Capture the cell that displays the provided text and extract its [x, y] central coordinate. 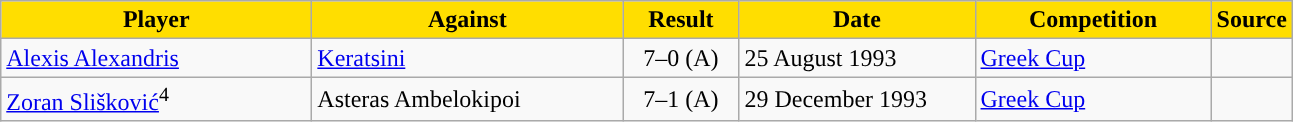
Competition [1093, 20]
7–1 (A) [681, 100]
25 August 1993 [857, 58]
Alexis Alexandris [156, 58]
Keratsini [468, 58]
Against [468, 20]
Zoran Slišković4 [156, 100]
Date [857, 20]
7–0 (A) [681, 58]
29 December 1993 [857, 100]
Player [156, 20]
Source [1252, 20]
Result [681, 20]
Asteras Ambelokipoi [468, 100]
